Return (x, y) of the center of cell containing provided text 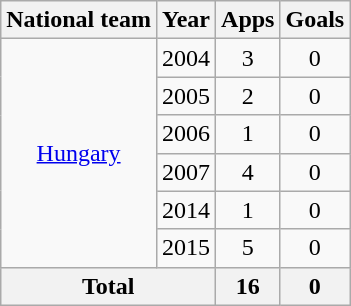
Hungary (79, 153)
3 (248, 58)
2007 (186, 172)
2015 (186, 248)
Year (186, 20)
2014 (186, 210)
2 (248, 96)
2006 (186, 134)
2005 (186, 96)
Goals (315, 20)
Total (108, 286)
16 (248, 286)
5 (248, 248)
4 (248, 172)
Apps (248, 20)
2004 (186, 58)
National team (79, 20)
